Extract the [X, Y] coordinate from the center of the cell holding the provided text.  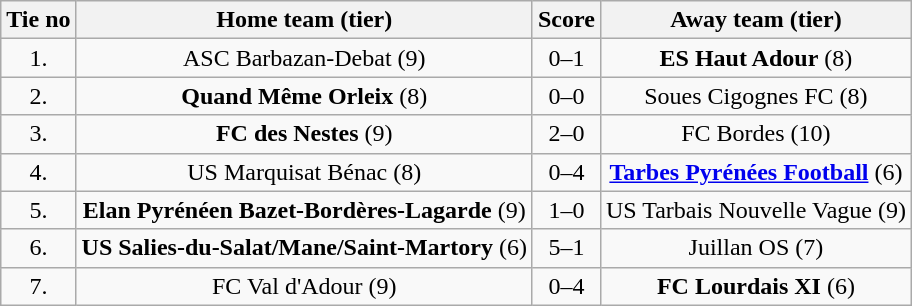
US Tarbais Nouvelle Vague (9) [756, 210]
6. [38, 248]
Quand Même Orleix (8) [304, 96]
FC Bordes (10) [756, 134]
5. [38, 210]
Tie no [38, 20]
Juillan OS (7) [756, 248]
2. [38, 96]
3. [38, 134]
FC Lourdais XI (6) [756, 286]
FC des Nestes (9) [304, 134]
0–1 [566, 58]
Soues Cigognes FC (8) [756, 96]
0–0 [566, 96]
ASC Barbazan-Debat (9) [304, 58]
Away team (tier) [756, 20]
Score [566, 20]
US Marquisat Bénac (8) [304, 172]
4. [38, 172]
Elan Pyrénéen Bazet-Bordères-Lagarde (9) [304, 210]
Home team (tier) [304, 20]
US Salies-du-Salat/Mane/Saint-Martory (6) [304, 248]
5–1 [566, 248]
1–0 [566, 210]
7. [38, 286]
ES Haut Adour (8) [756, 58]
1. [38, 58]
FC Val d'Adour (9) [304, 286]
2–0 [566, 134]
Tarbes Pyrénées Football (6) [756, 172]
